Capture the cell that displays the provided text and extract its (x, y) central coordinate. 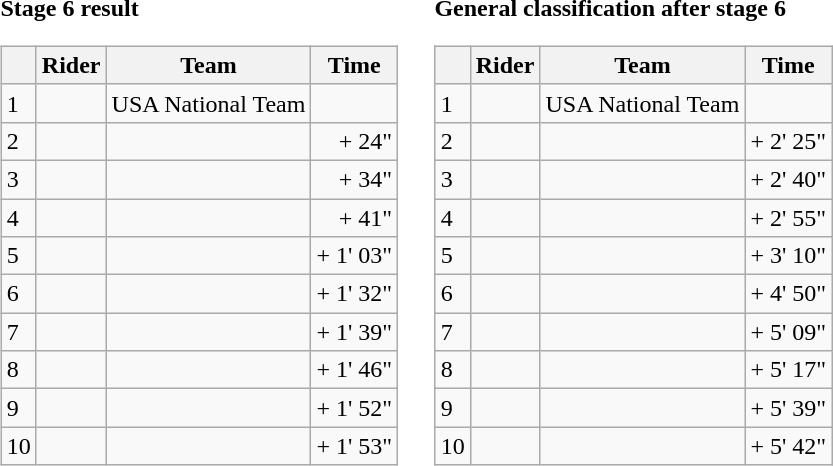
+ 2' 40" (788, 179)
+ 5' 42" (788, 446)
+ 4' 50" (788, 294)
+ 1' 03" (354, 256)
+ 1' 52" (354, 408)
+ 5' 09" (788, 332)
+ 2' 55" (788, 217)
+ 1' 39" (354, 332)
+ 24" (354, 141)
+ 3' 10" (788, 256)
+ 1' 53" (354, 446)
+ 1' 46" (354, 370)
+ 41" (354, 217)
+ 5' 39" (788, 408)
+ 2' 25" (788, 141)
+ 5' 17" (788, 370)
+ 1' 32" (354, 294)
+ 34" (354, 179)
